Determine the (X, Y) coordinate at the center of the cell enclosing the given text.  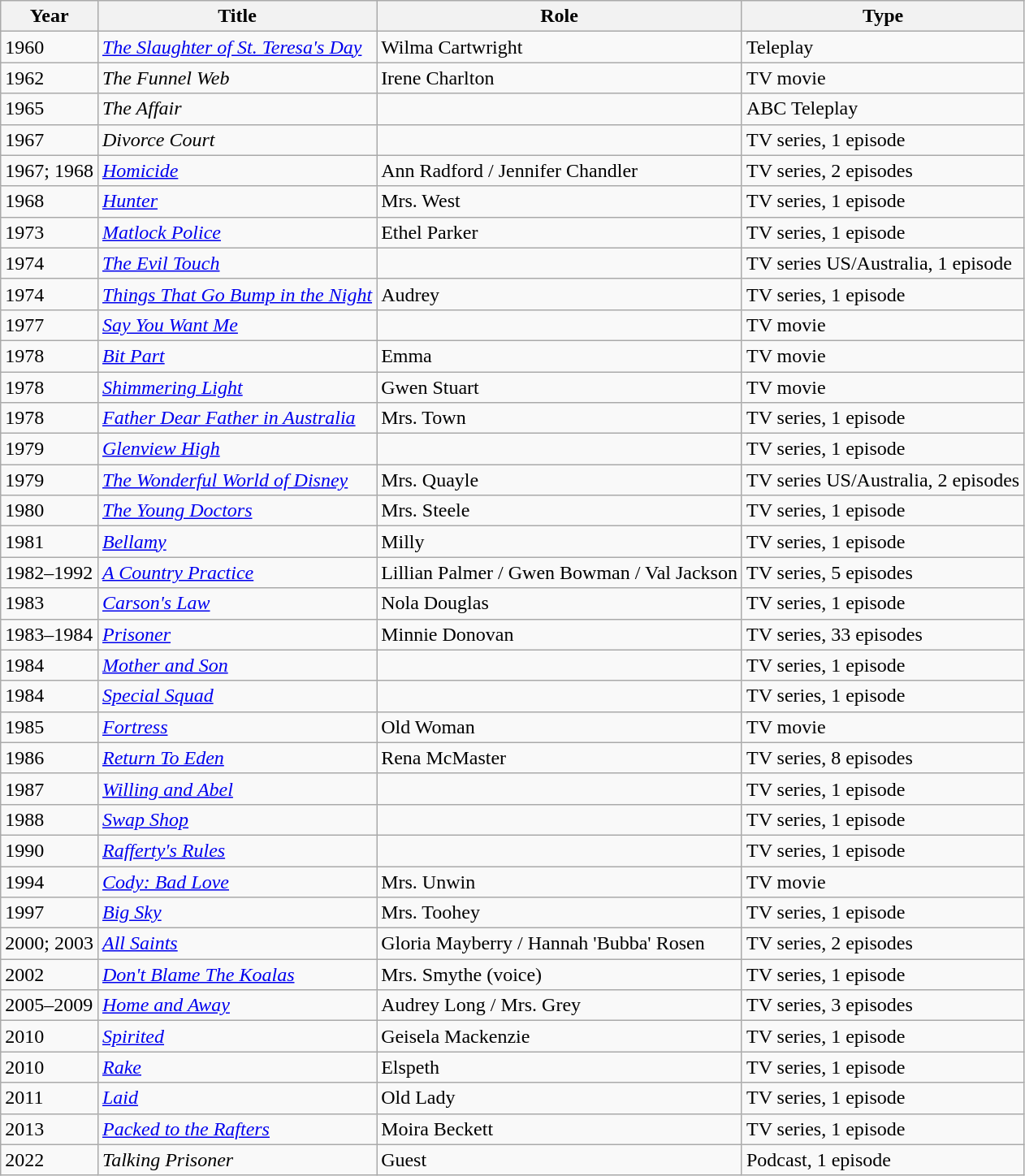
Elspeth (560, 1067)
Special Squad (237, 696)
All Saints (237, 944)
The Young Doctors (237, 511)
Homicide (237, 171)
1988 (50, 819)
Don't Blame The Koalas (237, 975)
Rafferty's Rules (237, 850)
Mrs. Steele (560, 511)
Wilma Cartwright (560, 47)
2002 (50, 975)
TV series US/Australia, 1 episode (882, 263)
Geisela Mackenzie (560, 1036)
Mrs. Unwin (560, 881)
Mrs. Toohey (560, 913)
Old Lady (560, 1098)
Podcast, 1 episode (882, 1160)
1983–1984 (50, 634)
Big Sky (237, 913)
Moira Beckett (560, 1129)
Shimmering Light (237, 387)
2000; 2003 (50, 944)
Laid (237, 1098)
Teleplay (882, 47)
2013 (50, 1129)
Irene Charlton (560, 78)
1980 (50, 511)
Bellamy (237, 542)
1973 (50, 232)
Fortress (237, 727)
1967; 1968 (50, 171)
2011 (50, 1098)
Bit Part (237, 356)
Audrey Long / Mrs. Grey (560, 1005)
Milly (560, 542)
The Affair (237, 109)
TV series US/Australia, 2 episodes (882, 480)
TV series, 5 episodes (882, 573)
Divorce Court (237, 140)
Things That Go Bump in the Night (237, 294)
Carson's Law (237, 603)
Spirited (237, 1036)
Gloria Mayberry / Hannah 'Bubba' Rosen (560, 944)
TV series, 3 episodes (882, 1005)
Rake (237, 1067)
Mrs. Quayle (560, 480)
Ann Radford / Jennifer Chandler (560, 171)
1981 (50, 542)
1962 (50, 78)
Prisoner (237, 634)
TV series, 33 episodes (882, 634)
Emma (560, 356)
1983 (50, 603)
Mrs. Town (560, 418)
Say You Want Me (237, 325)
Old Woman (560, 727)
1986 (50, 758)
1997 (50, 913)
Packed to the Rafters (237, 1129)
Glenview High (237, 449)
Mrs. West (560, 201)
TV series, 8 episodes (882, 758)
Hunter (237, 201)
1985 (50, 727)
2022 (50, 1160)
Matlock Police (237, 232)
1965 (50, 109)
The Slaughter of St. Teresa's Day (237, 47)
ABC Teleplay (882, 109)
Gwen Stuart (560, 387)
Ethel Parker (560, 232)
Return To Eden (237, 758)
Cody: Bad Love (237, 881)
Mrs. Smythe (voice) (560, 975)
The Funnel Web (237, 78)
Type (882, 16)
Mother and Son (237, 665)
Lillian Palmer / Gwen Bowman / Val Jackson (560, 573)
Willing and Abel (237, 789)
1990 (50, 850)
Year (50, 16)
1968 (50, 201)
Home and Away (237, 1005)
Talking Prisoner (237, 1160)
Role (560, 16)
Swap Shop (237, 819)
Nola Douglas (560, 603)
1982–1992 (50, 573)
Guest (560, 1160)
Father Dear Father in Australia (237, 418)
2005–2009 (50, 1005)
1977 (50, 325)
1994 (50, 881)
1987 (50, 789)
Audrey (560, 294)
Rena McMaster (560, 758)
1960 (50, 47)
1967 (50, 140)
The Wonderful World of Disney (237, 480)
Title (237, 16)
The Evil Touch (237, 263)
Minnie Donovan (560, 634)
A Country Practice (237, 573)
